Extract the [X, Y] coordinate from the center of the cell holding the provided text.  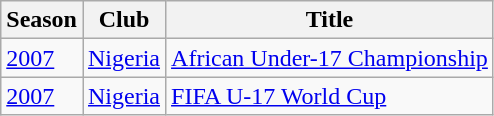
Season [42, 20]
FIFA U-17 World Cup [330, 96]
Title [330, 20]
African Under-17 Championship [330, 58]
Club [124, 20]
